Pinpoint the cell where the given text exists, returning its [X, Y] midpoint coordinate. 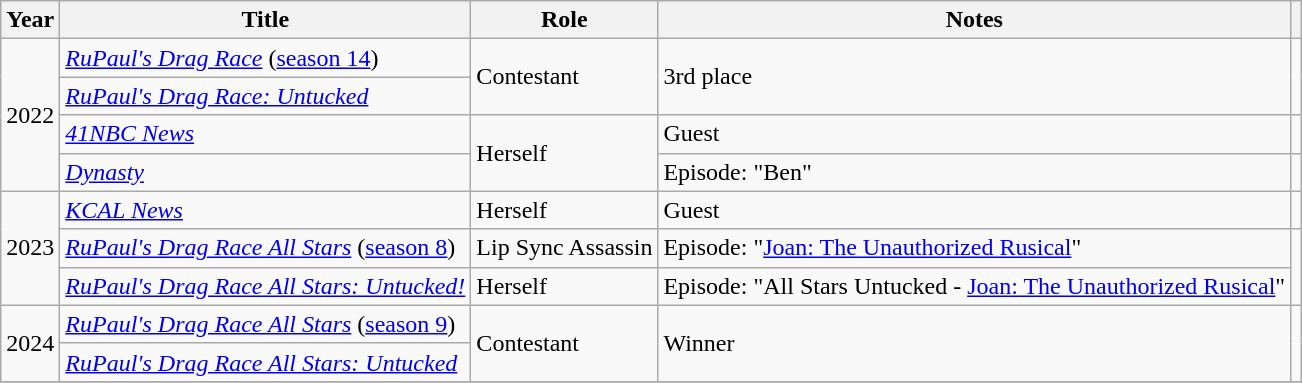
2022 [30, 115]
KCAL News [266, 210]
2023 [30, 248]
RuPaul's Drag Race All Stars (season 8) [266, 248]
Year [30, 20]
41NBC News [266, 134]
Role [564, 20]
RuPaul's Drag Race All Stars: Untucked! [266, 286]
Title [266, 20]
RuPaul's Drag Race (season 14) [266, 58]
Winner [974, 343]
Notes [974, 20]
Episode: "Ben" [974, 172]
Episode: "All Stars Untucked - Joan: The Unauthorized Rusical" [974, 286]
3rd place [974, 77]
RuPaul's Drag Race: Untucked [266, 96]
Lip Sync Assassin [564, 248]
RuPaul's Drag Race All Stars: Untucked [266, 362]
Dynasty [266, 172]
2024 [30, 343]
RuPaul's Drag Race All Stars (season 9) [266, 324]
Episode: "Joan: The Unauthorized Rusical" [974, 248]
